Pinpoint the cell where the given text exists, returning its [X, Y] midpoint coordinate. 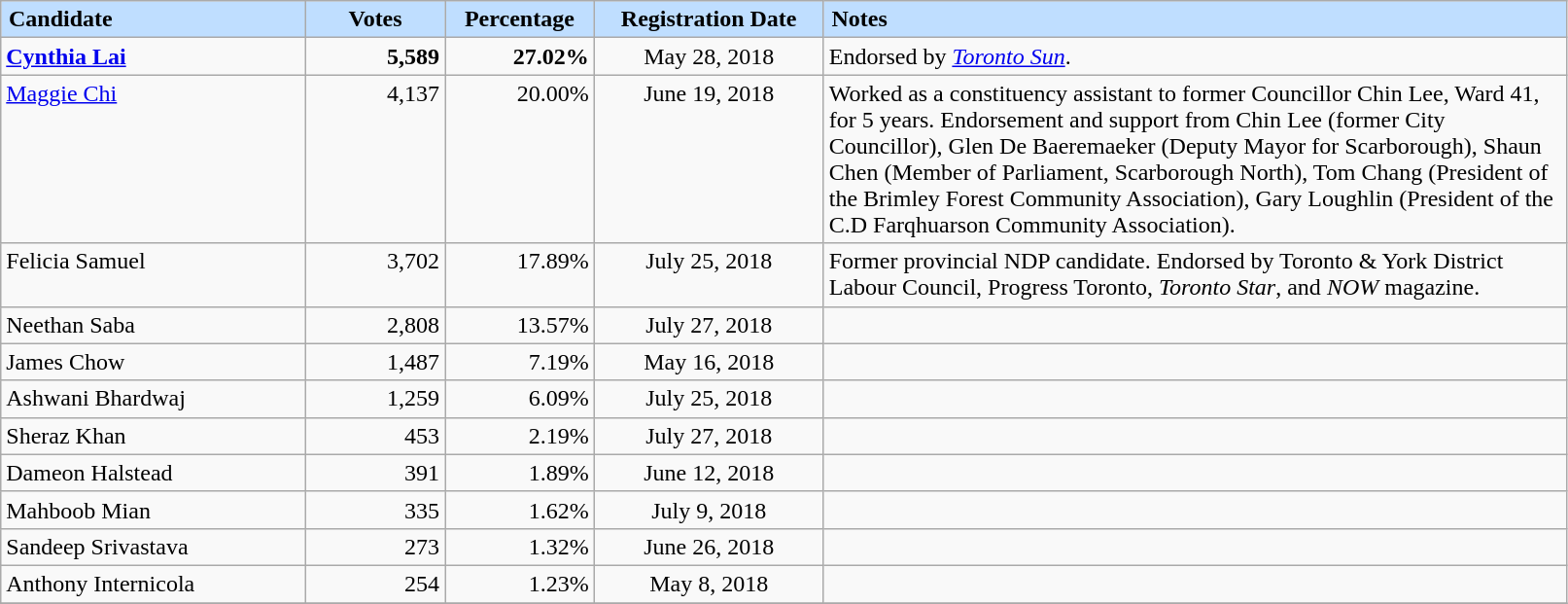
Mahboob Mian [154, 510]
13.57% [520, 325]
June 26, 2018 [709, 547]
1.32% [520, 547]
June 19, 2018 [709, 160]
1.62% [520, 510]
May 8, 2018 [709, 584]
May 16, 2018 [709, 362]
1,487 [375, 362]
2,808 [375, 325]
Votes [375, 19]
391 [375, 473]
7.19% [520, 362]
Ashwani Bhardwaj [154, 399]
1.23% [520, 584]
Registration Date [709, 19]
6.09% [520, 399]
Dameon Halstead [154, 473]
27.02% [520, 56]
June 12, 2018 [709, 473]
Percentage [520, 19]
273 [375, 547]
July 9, 2018 [709, 510]
3,702 [375, 274]
453 [375, 436]
Candidate [154, 19]
254 [375, 584]
Sandeep Srivastava [154, 547]
Anthony Internicola [154, 584]
Former provincial NDP candidate. Endorsed by Toronto & York District Labour Council, Progress Toronto, Toronto Star, and NOW magazine. [1195, 274]
Maggie Chi [154, 160]
Sheraz Khan [154, 436]
May 28, 2018 [709, 56]
17.89% [520, 274]
Cynthia Lai [154, 56]
1,259 [375, 399]
2.19% [520, 436]
Notes [1195, 19]
1.89% [520, 473]
5,589 [375, 56]
20.00% [520, 160]
Neethan Saba [154, 325]
4,137 [375, 160]
335 [375, 510]
Felicia Samuel [154, 274]
James Chow [154, 362]
Endorsed by Toronto Sun. [1195, 56]
